Provide the (x, y) coordinate of the cell's center where the given text is located.  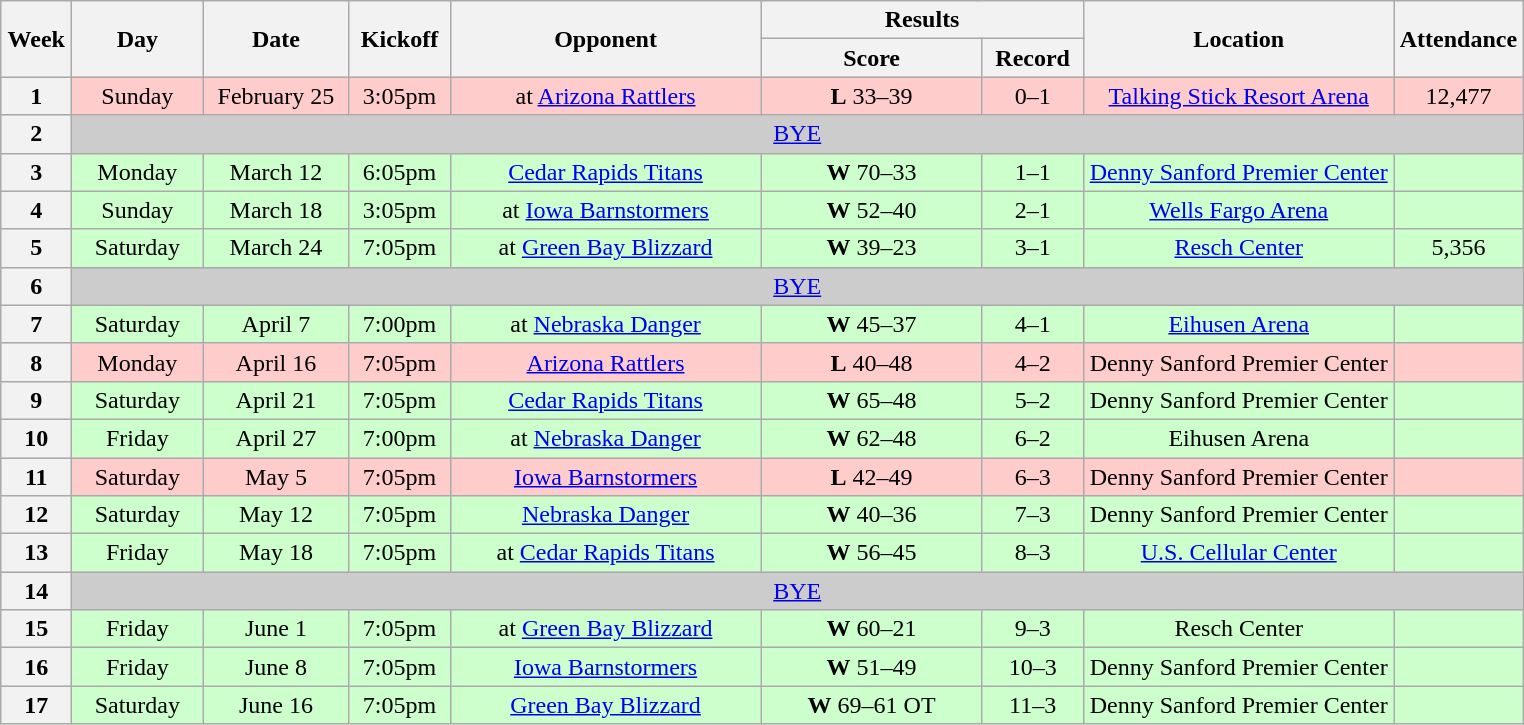
Record (1032, 58)
Kickoff (400, 39)
W 62–48 (872, 438)
15 (36, 629)
Location (1238, 39)
May 18 (276, 553)
1–1 (1032, 172)
11 (36, 477)
4–1 (1032, 324)
17 (36, 705)
10 (36, 438)
W 45–37 (872, 324)
W 51–49 (872, 667)
4 (36, 210)
12,477 (1458, 96)
at Iowa Barnstormers (606, 210)
4–2 (1032, 362)
Day (138, 39)
May 5 (276, 477)
at Arizona Rattlers (606, 96)
W 56–45 (872, 553)
14 (36, 591)
3 (36, 172)
6:05pm (400, 172)
2 (36, 134)
W 52–40 (872, 210)
W 70–33 (872, 172)
May 12 (276, 515)
Score (872, 58)
June 16 (276, 705)
March 18 (276, 210)
7–3 (1032, 515)
Green Bay Blizzard (606, 705)
8 (36, 362)
16 (36, 667)
Attendance (1458, 39)
1 (36, 96)
Arizona Rattlers (606, 362)
April 21 (276, 400)
March 12 (276, 172)
Wells Fargo Arena (1238, 210)
Week (36, 39)
W 40–36 (872, 515)
W 69–61 OT (872, 705)
6–2 (1032, 438)
12 (36, 515)
U.S. Cellular Center (1238, 553)
W 60–21 (872, 629)
6 (36, 286)
8–3 (1032, 553)
June 8 (276, 667)
April 16 (276, 362)
9–3 (1032, 629)
3–1 (1032, 248)
0–1 (1032, 96)
March 24 (276, 248)
Nebraska Danger (606, 515)
2–1 (1032, 210)
10–3 (1032, 667)
Results (922, 20)
April 27 (276, 438)
W 39–23 (872, 248)
L 42–49 (872, 477)
5,356 (1458, 248)
June 1 (276, 629)
L 33–39 (872, 96)
13 (36, 553)
11–3 (1032, 705)
Opponent (606, 39)
April 7 (276, 324)
6–3 (1032, 477)
5–2 (1032, 400)
9 (36, 400)
Date (276, 39)
L 40–48 (872, 362)
5 (36, 248)
at Cedar Rapids Titans (606, 553)
February 25 (276, 96)
7 (36, 324)
Talking Stick Resort Arena (1238, 96)
W 65–48 (872, 400)
